Return (x, y) of the center of cell containing provided text 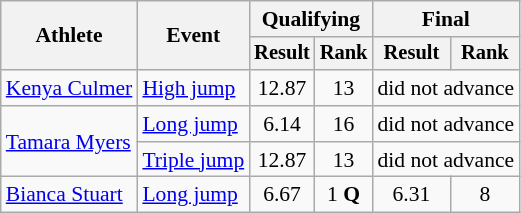
6.31 (411, 195)
6.67 (282, 195)
1 Q (344, 195)
Qualifying (310, 19)
8 (484, 195)
Triple jump (193, 160)
High jump (193, 88)
Kenya Culmer (70, 88)
6.14 (282, 124)
16 (344, 124)
Tamara Myers (70, 142)
Final (446, 19)
Bianca Stuart (70, 195)
Event (193, 36)
Athlete (70, 36)
